Scan for the cell matching the given text and deliver its [X, Y] coordinate at center. 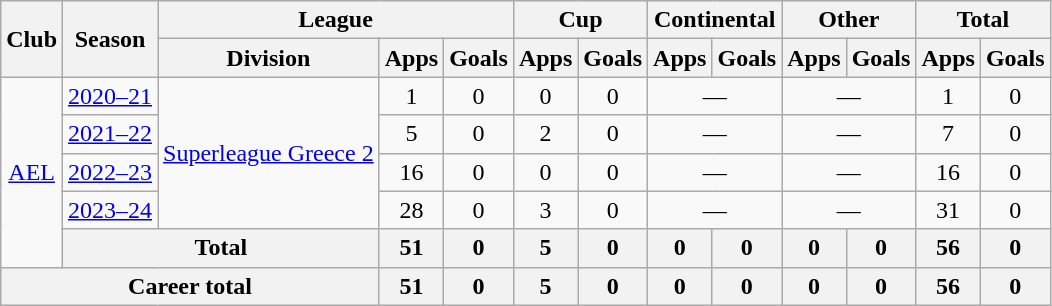
Continental [715, 20]
Division [269, 58]
28 [411, 210]
Club [32, 39]
31 [948, 210]
2022–23 [110, 172]
Superleague Greece 2 [269, 153]
Season [110, 39]
AEL [32, 172]
2 [545, 134]
League [336, 20]
2021–22 [110, 134]
Other [849, 20]
2020–21 [110, 96]
7 [948, 134]
3 [545, 210]
Cup [580, 20]
Career total [190, 286]
2023–24 [110, 210]
